Search for the cell housing the specified text and yield its [x, y] center coordinate. 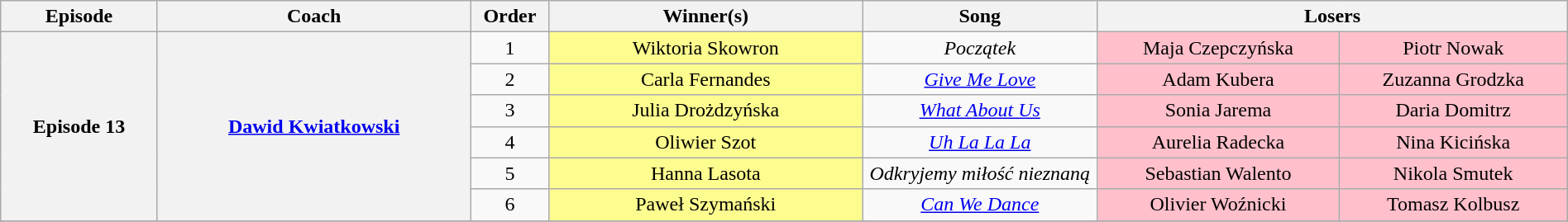
Olivier Woźnicki [1218, 205]
Sebastian Walento [1218, 173]
Odkryjemy miłość nieznaną [980, 173]
Episode 13 [79, 126]
Coach [314, 17]
Piotr Nowak [1453, 48]
5 [509, 173]
Aurelia Radecka [1218, 142]
6 [509, 205]
Julia Drożdzyńska [706, 111]
Order [509, 17]
Paweł Szymański [706, 205]
Oliwier Szot [706, 142]
2 [509, 79]
Episode [79, 17]
Give Me Love [980, 79]
Adam Kubera [1218, 79]
Can We Dance [980, 205]
Uh La La La [980, 142]
Hanna Lasota [706, 173]
Nina Kicińska [1453, 142]
Daria Domitrz [1453, 111]
Dawid Kwiatkowski [314, 126]
Nikola Smutek [1453, 173]
Carla Fernandes [706, 79]
4 [509, 142]
What About Us [980, 111]
Losers [1332, 17]
3 [509, 111]
Tomasz Kolbusz [1453, 205]
Maja Czepczyńska [1218, 48]
Song [980, 17]
Początek [980, 48]
1 [509, 48]
Zuzanna Grodzka [1453, 79]
Wiktoria Skowron [706, 48]
Winner(s) [706, 17]
Sonia Jarema [1218, 111]
